From the cell containing the given text, extract its center point as (X, Y) coordinate. 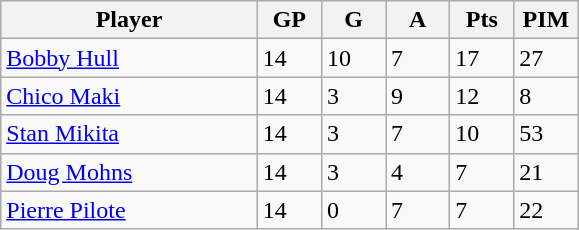
12 (482, 96)
9 (418, 96)
Player (130, 20)
17 (482, 58)
8 (546, 96)
GP (289, 20)
4 (418, 172)
Doug Mohns (130, 172)
27 (546, 58)
Pts (482, 20)
53 (546, 134)
0 (353, 210)
22 (546, 210)
A (418, 20)
PIM (546, 20)
G (353, 20)
Stan Mikita (130, 134)
Chico Maki (130, 96)
Pierre Pilote (130, 210)
21 (546, 172)
Bobby Hull (130, 58)
